Locate the cell with the specified text and output its [x, y] center coordinate. 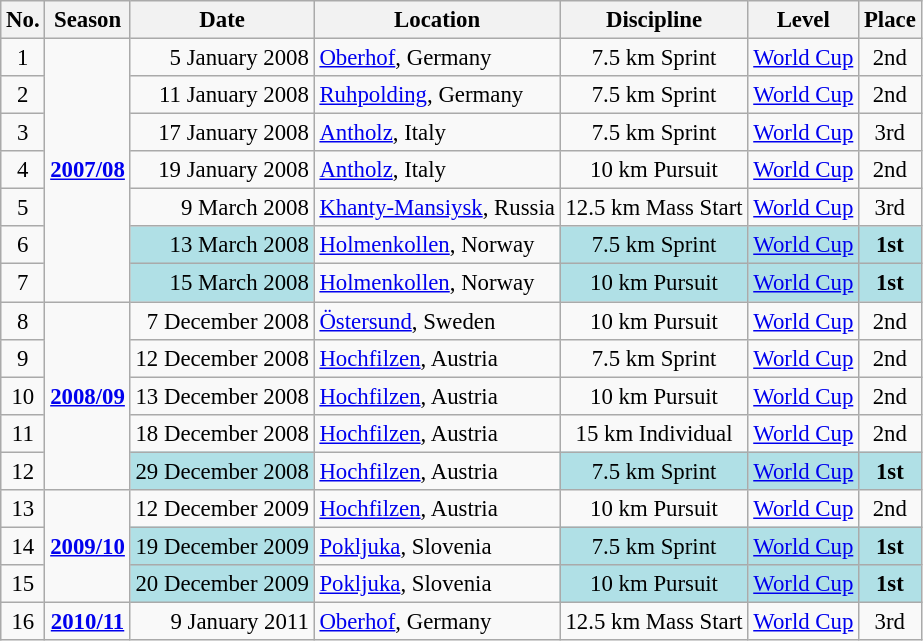
13 [23, 509]
No. [23, 20]
2 [23, 95]
Level [804, 20]
19 December 2009 [222, 546]
16 [23, 621]
7 [23, 283]
1 [23, 58]
11 January 2008 [222, 95]
15 March 2008 [222, 283]
8 [23, 321]
2007/08 [88, 170]
Discipline [654, 20]
15 [23, 584]
9 [23, 358]
Östersund, Sweden [437, 321]
19 January 2008 [222, 170]
13 March 2008 [222, 245]
9 January 2011 [222, 621]
5 [23, 208]
6 [23, 245]
20 December 2009 [222, 584]
9 March 2008 [222, 208]
7 December 2008 [222, 321]
12 [23, 471]
11 [23, 433]
4 [23, 170]
Season [88, 20]
18 December 2008 [222, 433]
Place [890, 20]
12 December 2008 [222, 358]
10 [23, 396]
5 January 2008 [222, 58]
Ruhpolding, Germany [437, 95]
Location [437, 20]
Khanty-Mansiysk, Russia [437, 208]
12 December 2009 [222, 509]
Date [222, 20]
2009/10 [88, 546]
2010/11 [88, 621]
17 January 2008 [222, 133]
3 [23, 133]
29 December 2008 [222, 471]
15 km Individual [654, 433]
13 December 2008 [222, 396]
14 [23, 546]
2008/09 [88, 396]
